Return [x, y] of the center of cell containing provided text 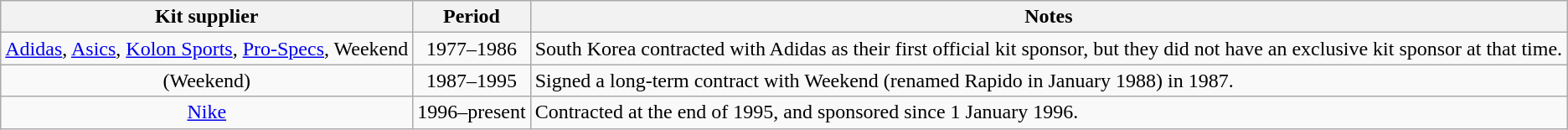
1996–present [472, 112]
Nike [207, 112]
Signed a long-term contract with Weekend (renamed Rapido in January 1988) in 1987. [1049, 81]
(Weekend) [207, 81]
Period [472, 17]
1977–1986 [472, 49]
Adidas, Asics, Kolon Sports, Pro-Specs, Weekend [207, 49]
Kit supplier [207, 17]
1987–1995 [472, 81]
Contracted at the end of 1995, and sponsored since 1 January 1996. [1049, 112]
South Korea contracted with Adidas as their first official kit sponsor, but they did not have an exclusive kit sponsor at that time. [1049, 49]
Notes [1049, 17]
